Search for the cell housing the specified text and yield its [x, y] center coordinate. 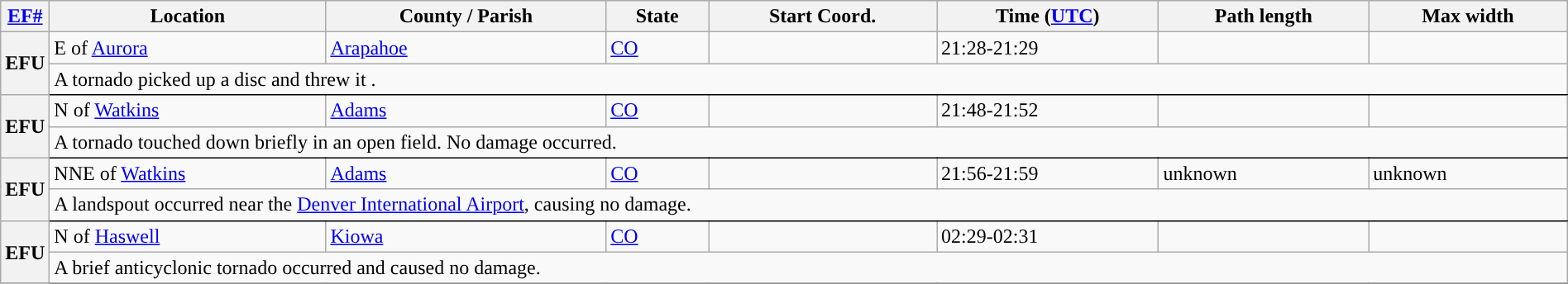
Start Coord. [823, 17]
State [657, 17]
E of Aurora [188, 48]
N of Haswell [188, 236]
21:48-21:52 [1048, 111]
N of Watkins [188, 111]
02:29-02:31 [1048, 236]
A tornado picked up a disc and threw it . [809, 79]
Max width [1469, 17]
Kiowa [466, 236]
A tornado touched down briefly in an open field. No damage occurred. [809, 142]
A landspout occurred near the Denver International Airport, causing no damage. [809, 205]
A brief anticyclonic tornado occurred and caused no damage. [809, 267]
County / Parish [466, 17]
EF# [25, 17]
Time (UTC) [1048, 17]
NNE of Watkins [188, 173]
Arapahoe [466, 48]
Path length [1264, 17]
21:56-21:59 [1048, 173]
Location [188, 17]
21:28-21:29 [1048, 48]
